Locate the cell with the specified text and output its (X, Y) center coordinate. 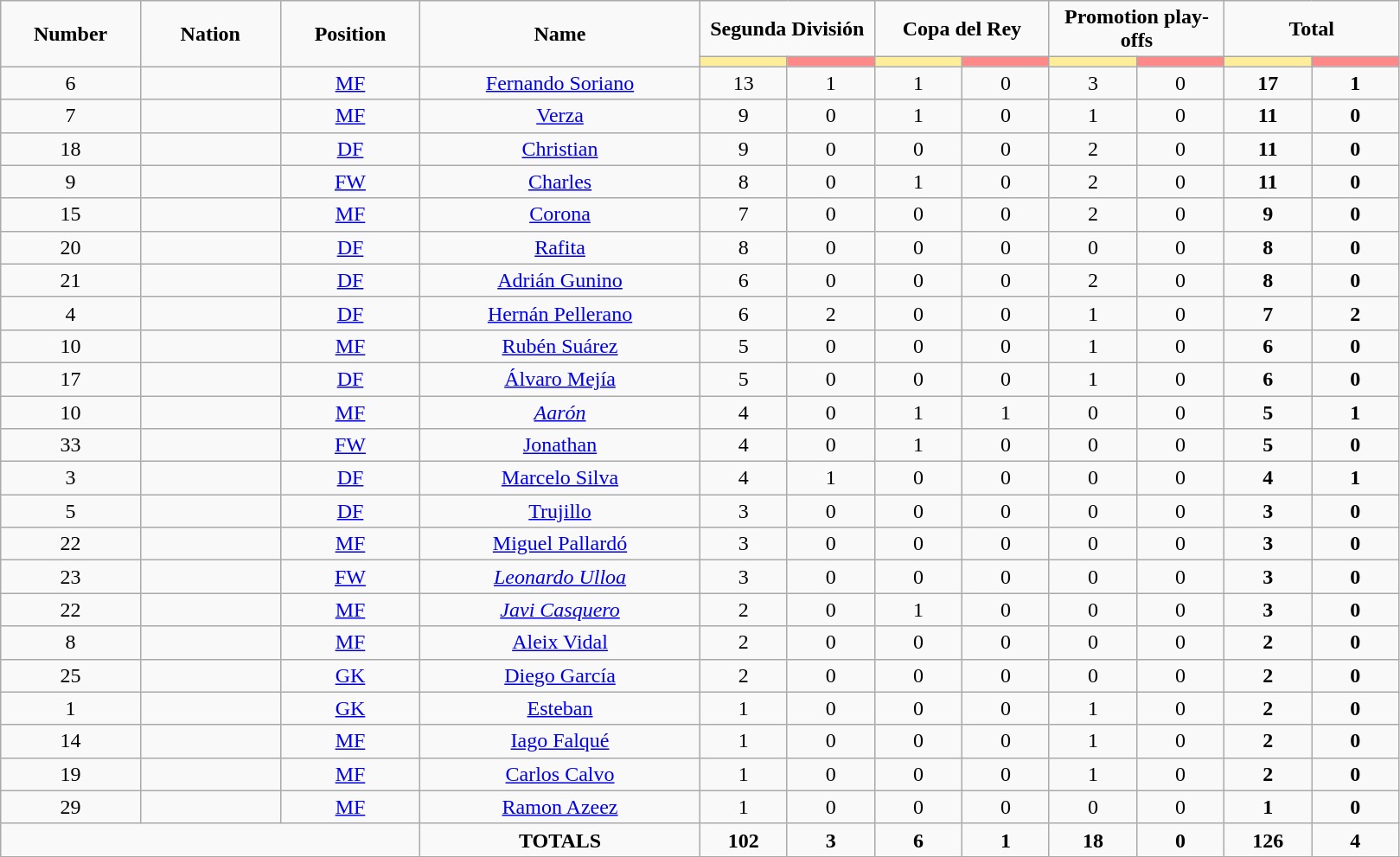
14 (71, 741)
Rafita (560, 247)
Rubén Suárez (560, 346)
Nation (210, 34)
Position (350, 34)
29 (71, 807)
15 (71, 214)
Aleix Vidal (560, 643)
Hernán Pellerano (560, 313)
102 (744, 840)
Ramon Azeez (560, 807)
Miguel Pallardó (560, 544)
Carlos Calvo (560, 774)
Javi Casquero (560, 610)
126 (1268, 840)
21 (71, 280)
25 (71, 675)
Jonathan (560, 445)
Leonardo Ulloa (560, 577)
Promotion play-offs (1136, 29)
Copa del Rey (962, 29)
33 (71, 445)
Name (560, 34)
Christian (560, 149)
13 (744, 83)
Trujillo (560, 511)
Corona (560, 214)
Adrián Gunino (560, 280)
Aarón (560, 413)
Total (1312, 29)
Segunda División (787, 29)
Álvaro Mejía (560, 379)
Number (71, 34)
23 (71, 577)
Marcelo Silva (560, 478)
Verza (560, 116)
20 (71, 247)
Iago Falqué (560, 741)
Fernando Soriano (560, 83)
TOTALS (560, 840)
Diego García (560, 675)
19 (71, 774)
Esteban (560, 708)
Charles (560, 182)
